Scan for the cell matching the given text and deliver its (X, Y) coordinate at center. 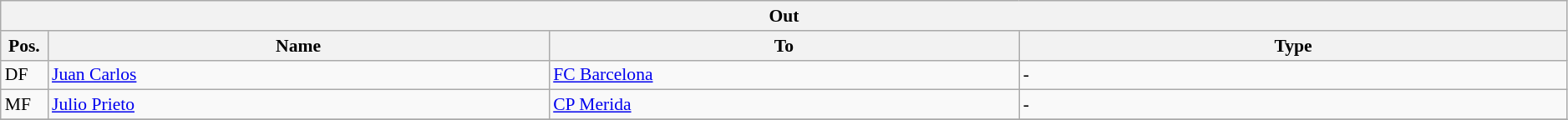
Type (1293, 46)
Juan Carlos (298, 75)
CP Merida (784, 105)
Julio Prieto (298, 105)
MF (24, 105)
Pos. (24, 46)
Out (784, 16)
Name (298, 46)
FC Barcelona (784, 75)
DF (24, 75)
To (784, 46)
